Locate the cell with the specified text and output its (X, Y) center coordinate. 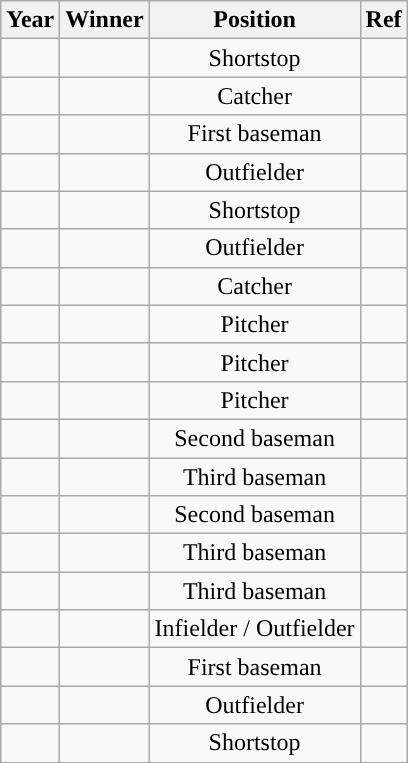
Winner (104, 20)
Ref (384, 20)
Year (30, 20)
Infielder / Outfielder (254, 629)
Position (254, 20)
